Find where the given text appears and provide that cell's center as (x, y) coordinate. 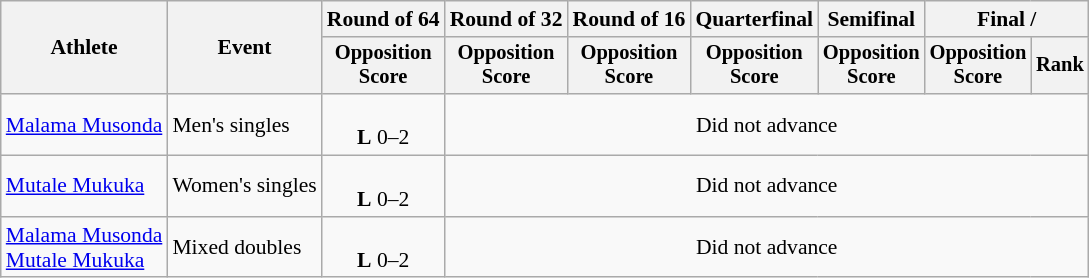
Round of 32 (506, 19)
Semifinal (872, 19)
Rank (1060, 66)
Women's singles (244, 186)
Final / (1007, 19)
Malama MusondaMutale Mukuka (84, 248)
Round of 64 (384, 19)
Event (244, 48)
Men's singles (244, 124)
Mixed doubles (244, 248)
Athlete (84, 48)
Malama Musonda (84, 124)
Quarterfinal (754, 19)
Round of 16 (628, 19)
Mutale Mukuka (84, 186)
